For the text-containing cell, return its midpoint in [X, Y] coordinate format. 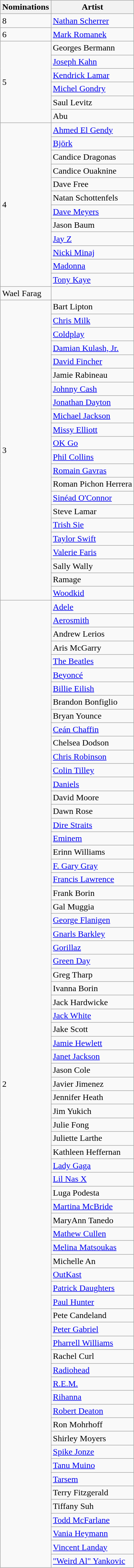
Jack Hardwicke [92, 1002]
Woodkid [92, 593]
Dave Free [92, 184]
Michel Gondry [92, 89]
Tarsem [92, 1479]
Ceán Chaffin [92, 729]
Johnny Cash [92, 389]
Sally Wally [92, 566]
Bryan Younce [92, 716]
Tiffany Suh [92, 1506]
The Beatles [92, 661]
Kathleen Heffernan [92, 1152]
Steve Lamar [92, 511]
Frank Borin [92, 893]
Mathew Cullen [92, 1234]
Vania Heymann [92, 1534]
OK Go [92, 443]
Beyoncé [92, 675]
Romain Gavras [92, 471]
Patrick Daughters [92, 1288]
Daniels [92, 784]
5 [26, 82]
Chelsea Dodson [92, 743]
Paul Hunter [92, 1302]
Dave Meyers [92, 212]
Kendrick Lamar [92, 75]
Sinéad O'Connor [92, 498]
MaryAnn Tanedo [92, 1220]
Jim Yukich [92, 1111]
Francis Lawrence [92, 879]
3 [26, 450]
Nathan Scherrer [92, 21]
Joseph Kahn [92, 62]
Tony Kaye [92, 280]
Gorillaz [92, 947]
F. Gary Gray [92, 866]
Jason Cole [92, 1070]
Jonathan Dayton [92, 402]
Natan Schottenfels [92, 198]
Dawn Rose [92, 811]
Greg Tharp [92, 975]
Melina Matsoukas [92, 1247]
Gal Muggia [92, 907]
Saul Levitz [92, 102]
Michael Jackson [92, 416]
8 [26, 21]
"Weird Al" Yankovic [92, 1561]
Jake Scott [92, 1029]
Ahmed El Gendy [92, 130]
Lil Nas X [92, 1179]
Juliette Larthe [92, 1138]
Green Day [92, 961]
Ivanna Borin [92, 988]
R.E.M. [92, 1384]
Candice Ouaknine [92, 171]
Todd McFarlane [92, 1520]
Artist [92, 7]
Björk [92, 143]
Vincent Landay [92, 1547]
Rachel Curl [92, 1356]
Terry Fitzgerald [92, 1493]
Gnarls Barkley [92, 934]
Janet Jackson [92, 1057]
Brandon Bonfiglio [92, 702]
Jennifer Heath [92, 1097]
Pharrell Williams [92, 1343]
Trish Sie [92, 525]
Andrew Lerios [92, 634]
Madonna [92, 266]
Chris Milk [92, 320]
Erinn Williams [92, 852]
6 [26, 34]
Bart Lipton [92, 307]
Nicki Minaj [92, 252]
Colin Tilley [92, 770]
Candice Dragonas [92, 157]
Abu [92, 116]
Nominations [26, 7]
Missy Elliott [92, 430]
Jack White [92, 1015]
Jamie Hewlett [92, 1043]
Chris Robinson [92, 757]
Mark Romanek [92, 34]
David Fincher [92, 361]
Aris McGarry [92, 648]
Robert Deaton [92, 1411]
Billie Eilish [92, 689]
Javier Jimenez [92, 1084]
Michelle An [92, 1261]
Adele [92, 607]
Rihanna [92, 1397]
Radiohead [92, 1370]
Martina McBride [92, 1206]
Georges Bermann [92, 48]
Phil Collins [92, 457]
Wael Farag [26, 293]
David Moore [92, 797]
Tanu Muino [92, 1465]
Taylor Swift [92, 539]
Jay Z [92, 239]
Spike Jonze [92, 1452]
Peter Gabriel [92, 1329]
Aerosmith [92, 621]
Jason Baum [92, 225]
4 [26, 205]
OutKast [92, 1275]
2 [26, 1084]
Valerie Faris [92, 552]
Pete Candeland [92, 1316]
Dire Straits [92, 825]
Luga Podesta [92, 1193]
Lady Gaga [92, 1166]
Damian Kulash, Jr. [92, 348]
Roman Pichon Herrera [92, 484]
Shirley Moyers [92, 1438]
Coldplay [92, 334]
Ron Mohrhoff [92, 1424]
Julie Fong [92, 1125]
Jamie Rabineau [92, 375]
Ramage [92, 579]
Eminem [92, 839]
George Flanigen [92, 920]
